Scan for the cell matching the given text and deliver its (x, y) coordinate at center. 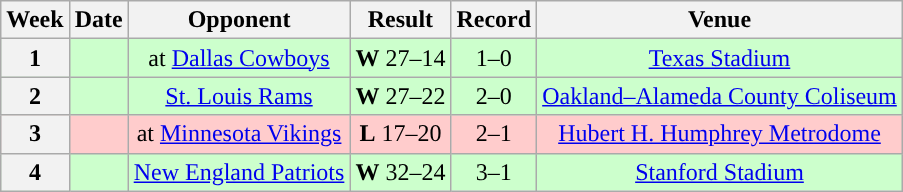
at Dallas Cowboys (239, 58)
3–1 (494, 172)
W 32–24 (400, 172)
2 (35, 96)
Texas Stadium (720, 58)
New England Patriots (239, 172)
4 (35, 172)
Record (494, 20)
1 (35, 58)
Result (400, 20)
Venue (720, 20)
2–0 (494, 96)
St. Louis Rams (239, 96)
W 27–22 (400, 96)
Date (98, 20)
at Minnesota Vikings (239, 134)
2–1 (494, 134)
Stanford Stadium (720, 172)
L 17–20 (400, 134)
Hubert H. Humphrey Metrodome (720, 134)
3 (35, 134)
Week (35, 20)
1–0 (494, 58)
W 27–14 (400, 58)
Oakland–Alameda County Coliseum (720, 96)
Opponent (239, 20)
